Detect which cell encompasses the target text, then output its [x, y] center coordinate. 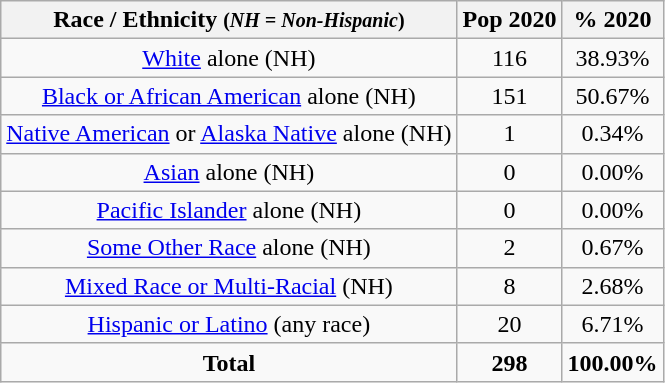
Hispanic or Latino (any race) [229, 324]
White alone (NH) [229, 58]
Mixed Race or Multi-Racial (NH) [229, 286]
Total [229, 362]
100.00% [612, 362]
0.67% [612, 248]
Black or African American alone (NH) [229, 96]
Pacific Islander alone (NH) [229, 210]
38.93% [612, 58]
Pop 2020 [510, 20]
Asian alone (NH) [229, 172]
6.71% [612, 324]
Race / Ethnicity (NH = Non-Hispanic) [229, 20]
116 [510, 58]
2.68% [612, 286]
20 [510, 324]
8 [510, 286]
1 [510, 134]
0.34% [612, 134]
2 [510, 248]
50.67% [612, 96]
Some Other Race alone (NH) [229, 248]
% 2020 [612, 20]
298 [510, 362]
Native American or Alaska Native alone (NH) [229, 134]
151 [510, 96]
